Identify which cell holds the provided text, then report its [x, y] central coordinate. 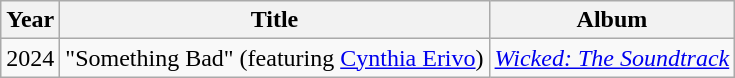
Title [274, 20]
Album [612, 20]
2024 [30, 58]
"Something Bad" (featuring Cynthia Erivo) [274, 58]
Wicked: The Soundtrack [612, 58]
Year [30, 20]
